Output the [x, y] coordinate of the center of the cell containing the given text.  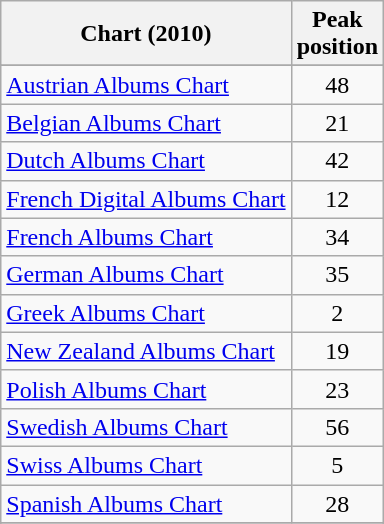
French Albums Chart [146, 237]
Peakposition [337, 34]
Austrian Albums Chart [146, 85]
34 [337, 237]
Swedish Albums Chart [146, 427]
48 [337, 85]
56 [337, 427]
21 [337, 123]
New Zealand Albums Chart [146, 351]
Chart (2010) [146, 34]
28 [337, 503]
42 [337, 161]
French Digital Albums Chart [146, 199]
Swiss Albums Chart [146, 465]
2 [337, 313]
Polish Albums Chart [146, 389]
Spanish Albums Chart [146, 503]
23 [337, 389]
5 [337, 465]
Belgian Albums Chart [146, 123]
19 [337, 351]
12 [337, 199]
Greek Albums Chart [146, 313]
German Albums Chart [146, 275]
Dutch Albums Chart [146, 161]
35 [337, 275]
